From the cell containing the given text, extract its center point as (X, Y) coordinate. 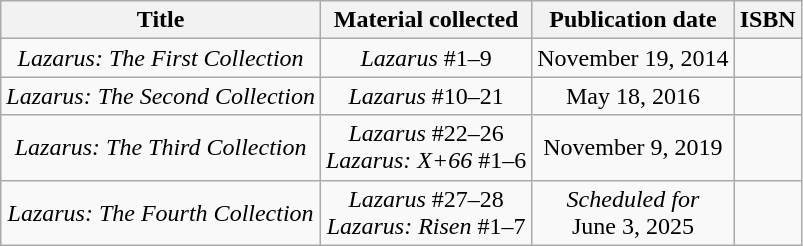
Lazarus: The Fourth Collection (161, 212)
Lazarus: The Second Collection (161, 96)
Title (161, 20)
November 9, 2019 (633, 148)
November 19, 2014 (633, 58)
Lazarus: The Third Collection (161, 148)
May 18, 2016 (633, 96)
Scheduled forJune 3, 2025 (633, 212)
Lazarus #1–9 (426, 58)
Lazarus #10–21 (426, 96)
Lazarus #27–28Lazarus: Risen #1–7 (426, 212)
Lazarus #22–26Lazarus: X+66 #1–6 (426, 148)
Material collected (426, 20)
Lazarus: The First Collection (161, 58)
ISBN (768, 20)
Publication date (633, 20)
